Scan for the cell matching the given text and deliver its (X, Y) coordinate at center. 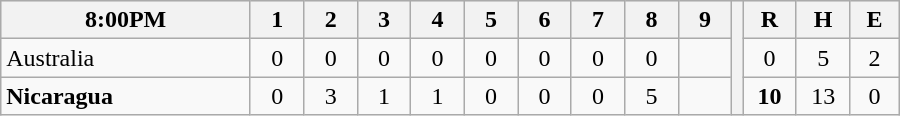
8 (652, 20)
R (770, 20)
7 (598, 20)
4 (438, 20)
13 (823, 96)
9 (704, 20)
6 (544, 20)
10 (770, 96)
Nicaragua (126, 96)
E (874, 20)
Australia (126, 58)
8:00PM (126, 20)
H (823, 20)
